Locate the cell with the specified text and output its (X, Y) center coordinate. 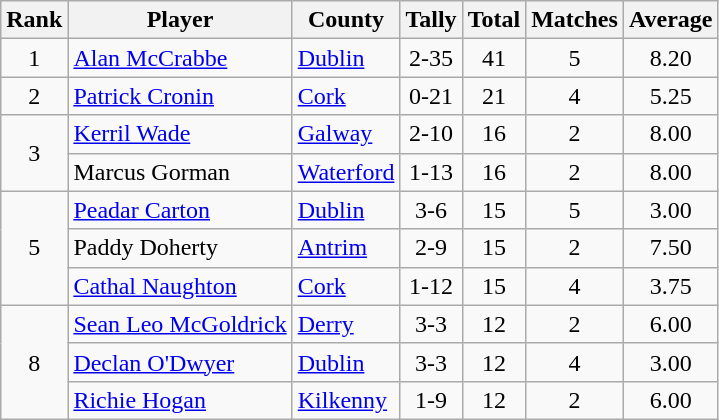
Cathal Naughton (180, 286)
41 (494, 58)
8 (34, 362)
0-21 (431, 96)
1-12 (431, 286)
Average (670, 20)
Declan O'Dwyer (180, 362)
Total (494, 20)
Player (180, 20)
Rank (34, 20)
3.75 (670, 286)
Sean Leo McGoldrick (180, 324)
Matches (575, 20)
1 (34, 58)
Patrick Cronin (180, 96)
Kerril Wade (180, 134)
Richie Hogan (180, 400)
21 (494, 96)
7.50 (670, 248)
1-13 (431, 172)
3 (34, 153)
Peadar Carton (180, 210)
1-9 (431, 400)
Waterford (346, 172)
Tally (431, 20)
County (346, 20)
2-9 (431, 248)
8.20 (670, 58)
Antrim (346, 248)
Alan McCrabbe (180, 58)
Paddy Doherty (180, 248)
2-35 (431, 58)
5.25 (670, 96)
Derry (346, 324)
3-6 (431, 210)
Galway (346, 134)
Marcus Gorman (180, 172)
2-10 (431, 134)
Kilkenny (346, 400)
